Search for the cell housing the specified text and yield its [x, y] center coordinate. 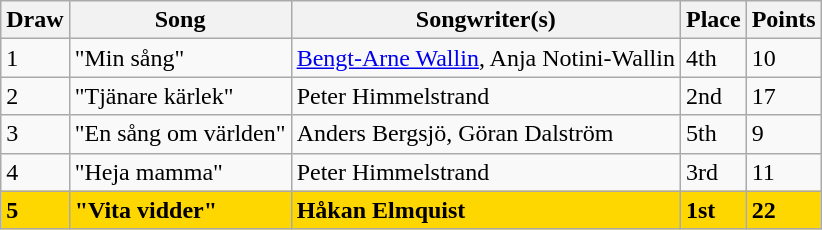
17 [784, 96]
4 [35, 172]
Håkan Elmquist [486, 210]
Anders Bergsjö, Göran Dalström [486, 134]
"En sång om världen" [180, 134]
5th [713, 134]
3rd [713, 172]
"Vita vidder" [180, 210]
4th [713, 58]
Draw [35, 20]
9 [784, 134]
1 [35, 58]
Points [784, 20]
"Heja mamma" [180, 172]
2nd [713, 96]
Songwriter(s) [486, 20]
11 [784, 172]
22 [784, 210]
3 [35, 134]
1st [713, 210]
"Tjänare kärlek" [180, 96]
2 [35, 96]
5 [35, 210]
10 [784, 58]
Place [713, 20]
Bengt-Arne Wallin, Anja Notini-Wallin [486, 58]
Song [180, 20]
"Min sång" [180, 58]
